For the text-containing cell, return its midpoint in [x, y] coordinate format. 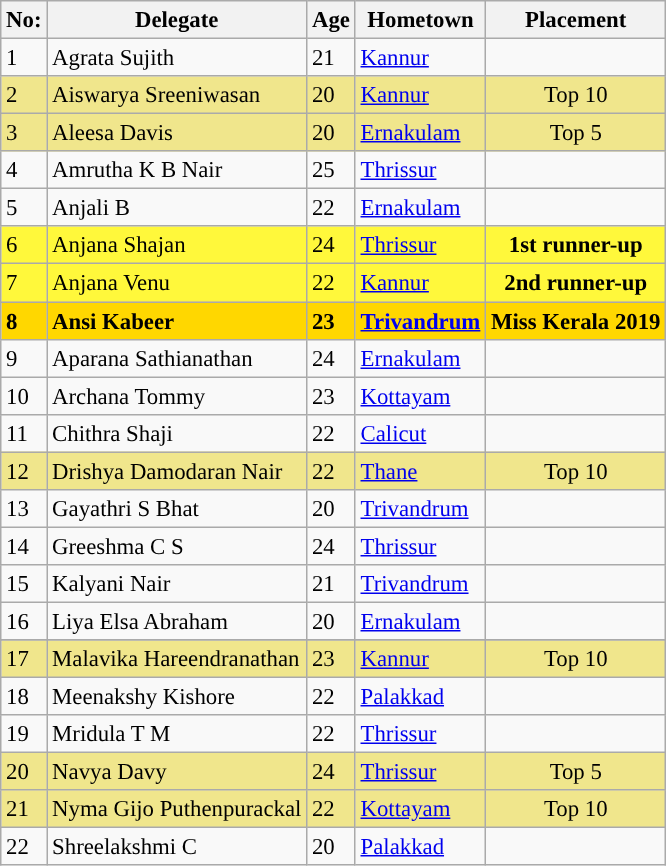
Aleesa Davis [177, 133]
Shreelakshmi C [177, 847]
1 [24, 58]
Liya Elsa Abraham [177, 621]
Placement [576, 20]
8 [24, 321]
Navya Davy [177, 772]
Aiswarya Sreeniwasan [177, 95]
Mridula T M [177, 734]
17 [24, 659]
10 [24, 396]
Chithra Shaji [177, 433]
Anjali B [177, 208]
Ansi Kabeer [177, 321]
15 [24, 584]
Greeshma C S [177, 546]
6 [24, 245]
Archana Tommy [177, 396]
Thane [420, 471]
2nd runner-up [576, 283]
13 [24, 509]
9 [24, 358]
Anjana Venu [177, 283]
Anjana Shajan [177, 245]
19 [24, 734]
Calicut [420, 433]
Delegate [177, 20]
4 [24, 170]
Hometown [420, 20]
Meenakshy Kishore [177, 697]
18 [24, 697]
16 [24, 621]
11 [24, 433]
Gayathri S Bhat [177, 509]
2 [24, 95]
Drishya Damodaran Nair [177, 471]
No: [24, 20]
Age [332, 20]
14 [24, 546]
25 [332, 170]
5 [24, 208]
Malavika Hareendranathan [177, 659]
Aparana Sathianathan [177, 358]
Nyma Gijo Puthenpurackal [177, 809]
12 [24, 471]
1st runner-up [576, 245]
3 [24, 133]
Agrata Sujith [177, 58]
7 [24, 283]
Miss Kerala 2019 [576, 321]
Kalyani Nair [177, 584]
Amrutha K B Nair [177, 170]
